Return [x, y] of the center of cell containing provided text 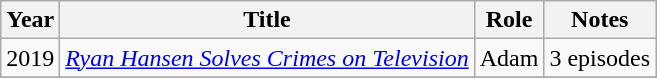
2019 [30, 58]
Adam [509, 58]
Role [509, 20]
Year [30, 20]
3 episodes [600, 58]
Notes [600, 20]
Ryan Hansen Solves Crimes on Television [267, 58]
Title [267, 20]
